Determine the [x, y] coordinate at the center of the cell enclosing the given text.  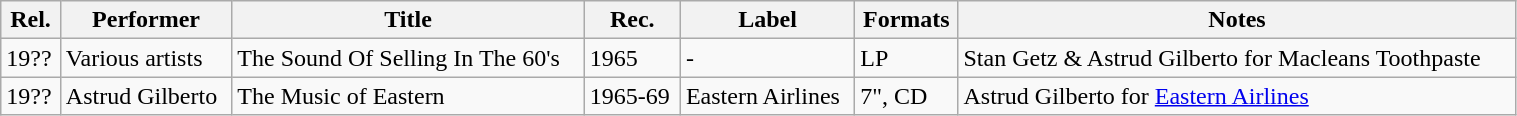
Astrud Gilberto [146, 96]
Eastern Airlines [767, 96]
LP [906, 58]
Astrud Gilberto for Eastern Airlines [1237, 96]
1965-69 [632, 96]
Rel. [31, 20]
7", CD [906, 96]
Notes [1237, 20]
Various artists [146, 58]
Title [408, 20]
The Sound Of Selling In The 60's [408, 58]
Stan Getz & Astrud Gilberto for Macleans Toothpaste [1237, 58]
Rec. [632, 20]
Performer [146, 20]
The Music of Eastern [408, 96]
- [767, 58]
Formats [906, 20]
1965 [632, 58]
Label [767, 20]
